Find where the given text appears and provide that cell's center as (x, y) coordinate. 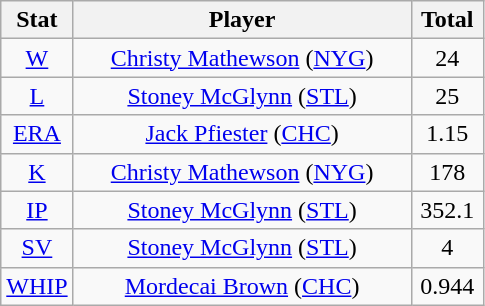
Mordecai Brown (CHC) (242, 286)
K (37, 172)
352.1 (447, 210)
ERA (37, 134)
Total (447, 20)
L (37, 96)
Player (242, 20)
0.944 (447, 286)
WHIP (37, 286)
25 (447, 96)
24 (447, 58)
Stat (37, 20)
178 (447, 172)
4 (447, 248)
Jack Pfiester (CHC) (242, 134)
W (37, 58)
SV (37, 248)
IP (37, 210)
1.15 (447, 134)
